Output the (x, y) coordinate of the center of the cell containing the given text.  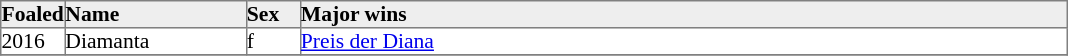
Name (156, 14)
Major wins (683, 14)
Sex (273, 14)
Diamanta (156, 42)
f (273, 42)
Preis der Diana (683, 42)
2016 (33, 42)
Foaled (33, 14)
